Find where the given text appears and provide that cell's center as (X, Y) coordinate. 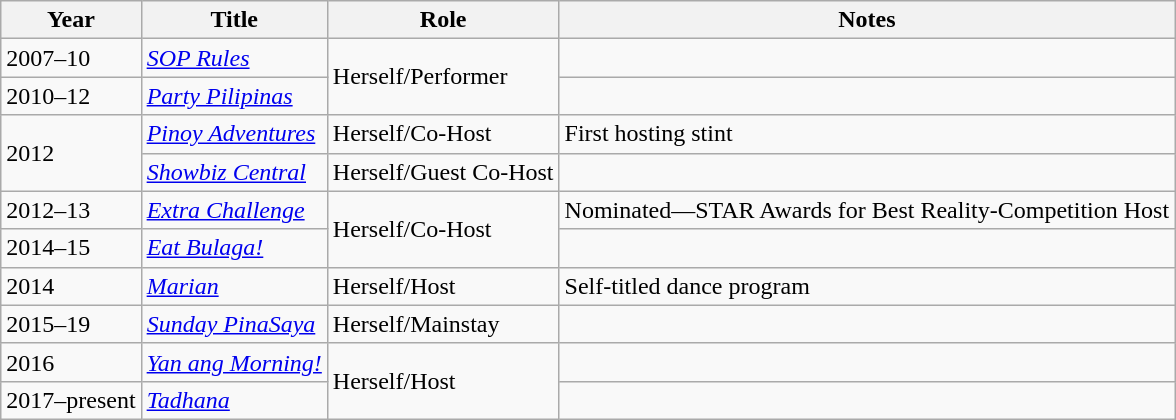
First hosting stint (867, 134)
2007–10 (71, 58)
2016 (71, 362)
Year (71, 20)
Extra Challenge (234, 210)
Nominated—STAR Awards for Best Reality-Competition Host (867, 210)
Title (234, 20)
2014–15 (71, 248)
Pinoy Adventures (234, 134)
Self-titled dance program (867, 286)
Yan ang Morning! (234, 362)
Herself/Guest Co-Host (443, 172)
2017–present (71, 400)
Herself/Mainstay (443, 324)
Eat Bulaga! (234, 248)
Party Pilipinas (234, 96)
2012 (71, 153)
2012–13 (71, 210)
SOP Rules (234, 58)
Herself/Performer (443, 77)
Role (443, 20)
Notes (867, 20)
Marian (234, 286)
2015–19 (71, 324)
2010–12 (71, 96)
Showbiz Central (234, 172)
2014 (71, 286)
Sunday PinaSaya (234, 324)
Tadhana (234, 400)
